From the cell containing the given text, extract its center point as (x, y) coordinate. 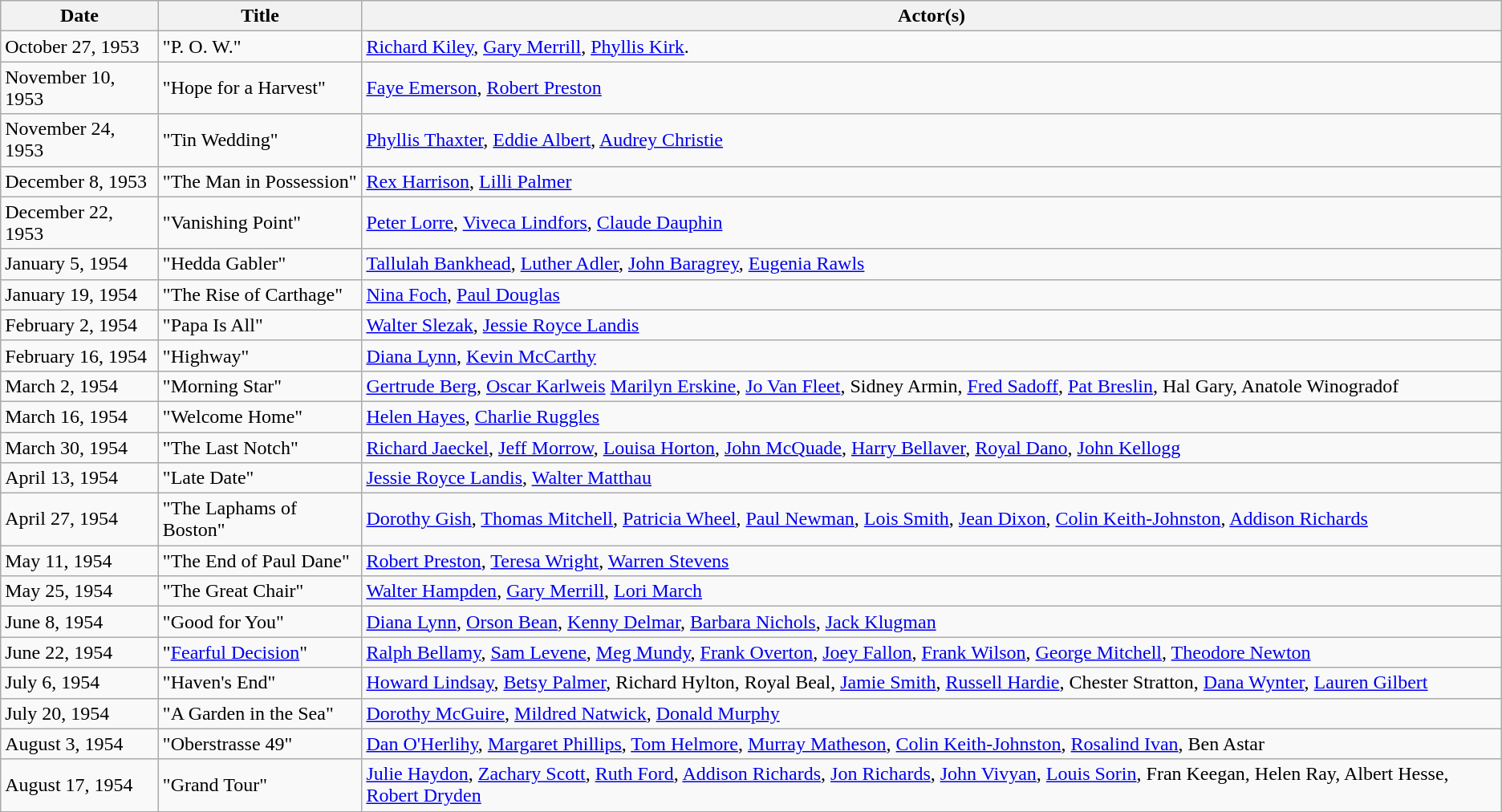
"The Laphams of Boston" (260, 520)
March 16, 1954 (80, 416)
October 27, 1953 (80, 47)
"Hedda Gabler" (260, 264)
Robert Preston, Teresa Wright, Warren Stevens (932, 561)
January 5, 1954 (80, 264)
"A Garden in the Sea" (260, 713)
"Haven's End" (260, 683)
January 19, 1954 (80, 294)
Howard Lindsay, Betsy Palmer, Richard Hylton, Royal Beal, Jamie Smith, Russell Hardie, Chester Stratton, Dana Wynter, Lauren Gilbert (932, 683)
Actor(s) (932, 16)
"The Rise of Carthage" (260, 294)
Dan O'Herlihy, Margaret Phillips, Tom Helmore, Murray Matheson, Colin Keith-Johnston, Rosalind Ivan, Ben Astar (932, 744)
Peter Lorre, Viveca Lindfors, Claude Dauphin (932, 223)
Nina Foch, Paul Douglas (932, 294)
Diana Lynn, Kevin McCarthy (932, 355)
"Hope for a Harvest" (260, 88)
December 22, 1953 (80, 223)
November 10, 1953 (80, 88)
July 20, 1954 (80, 713)
"Morning Star" (260, 386)
April 13, 1954 (80, 478)
"Oberstrasse 49" (260, 744)
"The Man in Possession" (260, 181)
Richard Kiley, Gary Merrill, Phyllis Kirk. (932, 47)
Title (260, 16)
June 22, 1954 (80, 652)
August 3, 1954 (80, 744)
February 16, 1954 (80, 355)
Dorothy McGuire, Mildred Natwick, Donald Murphy (932, 713)
Faye Emerson, Robert Preston (932, 88)
March 30, 1954 (80, 447)
Phyllis Thaxter, Eddie Albert, Audrey Christie (932, 140)
Walter Slezak, Jessie Royce Landis (932, 325)
"The Great Chair" (260, 591)
February 2, 1954 (80, 325)
June 8, 1954 (80, 622)
Rex Harrison, Lilli Palmer (932, 181)
May 11, 1954 (80, 561)
"Good for You" (260, 622)
Julie Haydon, Zachary Scott, Ruth Ford, Addison Richards, Jon Richards, John Vivyan, Louis Sorin, Fran Keegan, Helen Ray, Albert Hesse, Robert Dryden (932, 785)
August 17, 1954 (80, 785)
December 8, 1953 (80, 181)
July 6, 1954 (80, 683)
"P. O. W." (260, 47)
"Vanishing Point" (260, 223)
Date (80, 16)
Gertrude Berg, Oscar Karlweis Marilyn Erskine, Jo Van Fleet, Sidney Armin, Fred Sadoff, Pat Breslin, Hal Gary, Anatole Winogradof (932, 386)
May 25, 1954 (80, 591)
Diana Lynn, Orson Bean, Kenny Delmar, Barbara Nichols, Jack Klugman (932, 622)
"Grand Tour" (260, 785)
"The End of Paul Dane" (260, 561)
November 24, 1953 (80, 140)
"Highway" (260, 355)
Ralph Bellamy, Sam Levene, Meg Mundy, Frank Overton, Joey Fallon, Frank Wilson, George Mitchell, Theodore Newton (932, 652)
April 27, 1954 (80, 520)
Jessie Royce Landis, Walter Matthau (932, 478)
"Tin Wedding" (260, 140)
Dorothy Gish, Thomas Mitchell, Patricia Wheel, Paul Newman, Lois Smith, Jean Dixon, Colin Keith-Johnston, Addison Richards (932, 520)
Tallulah Bankhead, Luther Adler, John Baragrey, Eugenia Rawls (932, 264)
"Papa Is All" (260, 325)
March 2, 1954 (80, 386)
"Fearful Decision" (260, 652)
Walter Hampden, Gary Merrill, Lori March (932, 591)
Helen Hayes, Charlie Ruggles (932, 416)
"Late Date" (260, 478)
Richard Jaeckel, Jeff Morrow, Louisa Horton, John McQuade, Harry Bellaver, Royal Dano, John Kellogg (932, 447)
"The Last Notch" (260, 447)
"Welcome Home" (260, 416)
